Return (x, y) of the center of cell containing provided text 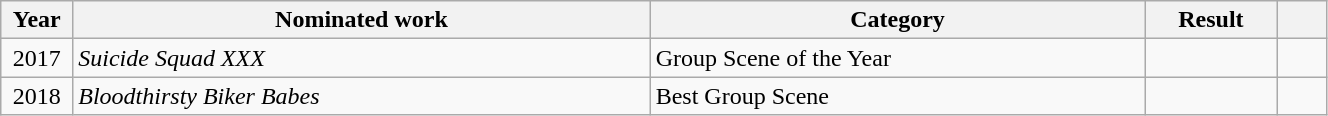
Group Scene of the Year (898, 58)
Bloodthirsty Biker Babes (362, 96)
Category (898, 20)
2017 (37, 58)
Best Group Scene (898, 96)
2018 (37, 96)
Year (37, 20)
Suicide Squad XXX (362, 58)
Nominated work (362, 20)
Result (1211, 20)
